For the text-containing cell, return its midpoint in (x, y) coordinate format. 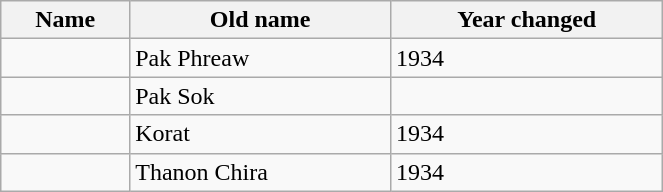
Old name (260, 20)
Pak Sok (260, 96)
Name (66, 20)
Pak Phreaw (260, 58)
Korat (260, 134)
Thanon Chira (260, 172)
Year changed (527, 20)
